Determine the [x, y] coordinate at the center of the cell enclosing the given text.  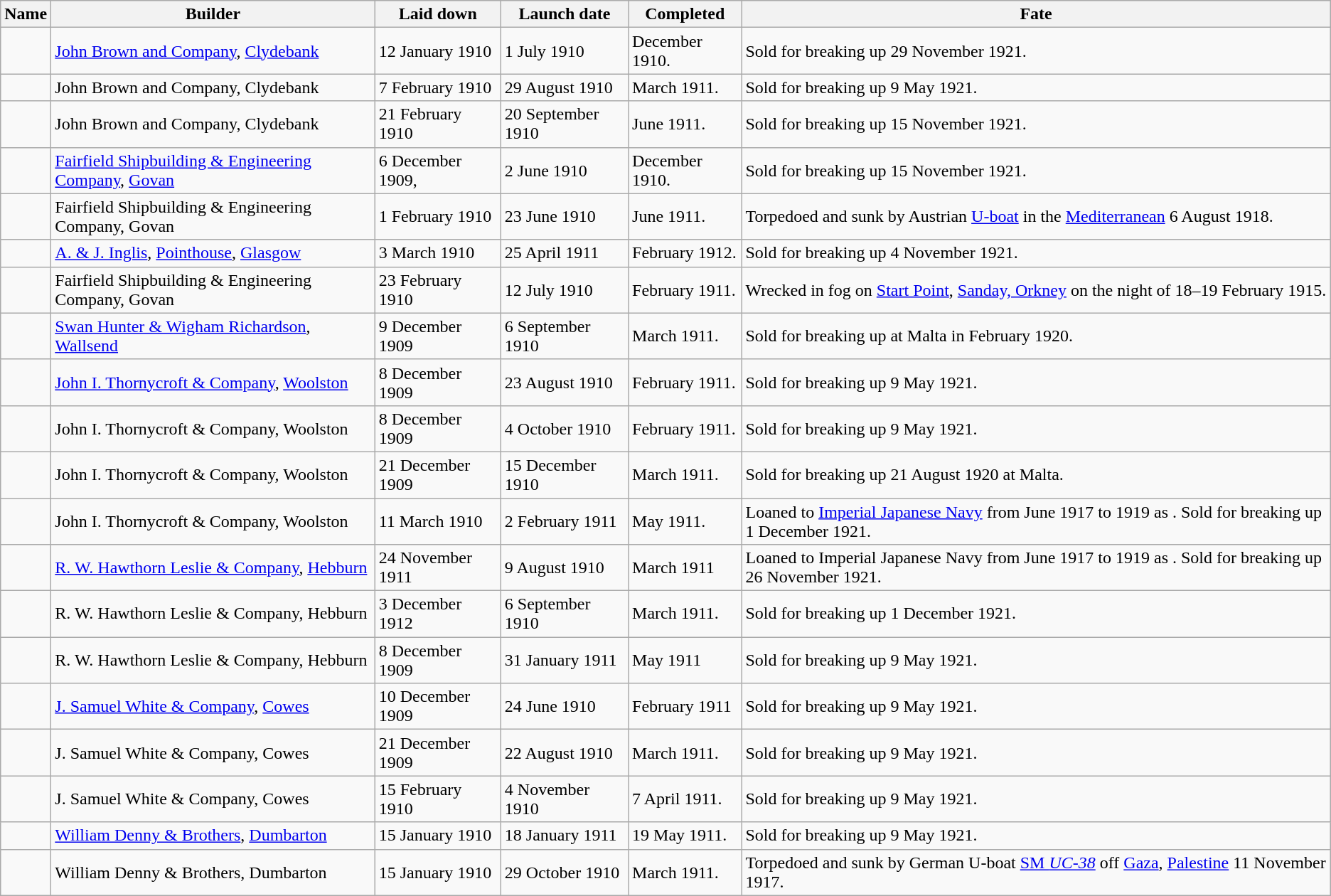
12 January 1910 [438, 51]
6 December 1909, [438, 171]
1 July 1910 [565, 51]
Laid down [438, 14]
February 1911 [685, 707]
11 March 1910 [438, 521]
Name [26, 14]
31 January 1911 [565, 660]
24 November 1911 [438, 567]
7 February 1910 [438, 87]
21 February 1910 [438, 124]
10 December 1909 [438, 707]
4 October 1910 [565, 428]
18 January 1911 [565, 836]
24 June 1910 [565, 707]
4 November 1910 [565, 799]
3 March 1910 [438, 253]
3 December 1912 [438, 614]
Torpedoed and sunk by Austrian U-boat in the Mediterranean 6 August 1918. [1036, 216]
Loaned to Imperial Japanese Navy from June 1917 to 1919 as . Sold for breaking up 26 November 1921. [1036, 567]
23 February 1910 [438, 290]
Torpedoed and sunk by German U-boat SM UC-38 off Gaza, Palestine 11 November 1917. [1036, 872]
March 1911 [685, 567]
1 February 1910 [438, 216]
2 February 1911 [565, 521]
May 1911 [685, 660]
Sold for breaking up 1 December 1921. [1036, 614]
2 June 1910 [565, 171]
12 July 1910 [565, 290]
A. & J. Inglis, Pointhouse, Glasgow [213, 253]
23 August 1910 [565, 383]
Sold for breaking up 21 August 1920 at Malta. [1036, 475]
29 October 1910 [565, 872]
29 August 1910 [565, 87]
20 September 1910 [565, 124]
7 April 1911. [685, 799]
25 April 1911 [565, 253]
15 December 1910 [565, 475]
19 May 1911. [685, 836]
22 August 1910 [565, 752]
9 December 1909 [438, 336]
Swan Hunter & Wigham Richardson, Wallsend [213, 336]
Wrecked in fog on Start Point, Sanday, Orkney on the night of 18–19 February 1915. [1036, 290]
February 1912. [685, 253]
Loaned to Imperial Japanese Navy from June 1917 to 1919 as . Sold for breaking up 1 December 1921. [1036, 521]
9 August 1910 [565, 567]
15 February 1910 [438, 799]
Launch date [565, 14]
Sold for breaking up 29 November 1921. [1036, 51]
Sold for breaking up 4 November 1921. [1036, 253]
23 June 1910 [565, 216]
Fate [1036, 14]
Builder [213, 14]
Completed [685, 14]
May 1911. [685, 521]
Sold for breaking up at Malta in February 1920. [1036, 336]
